Capture the cell that displays the provided text and extract its (X, Y) central coordinate. 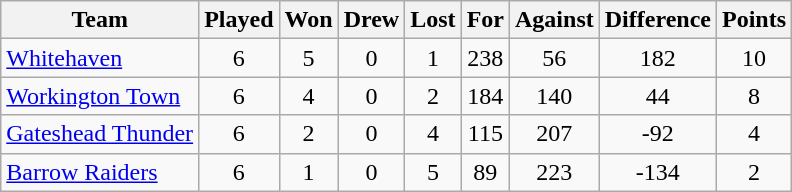
Won (308, 20)
Team (100, 20)
207 (555, 134)
89 (485, 172)
Barrow Raiders (100, 172)
182 (658, 58)
238 (485, 58)
223 (555, 172)
For (485, 20)
Drew (372, 20)
Lost (433, 20)
184 (485, 96)
-134 (658, 172)
10 (754, 58)
Against (555, 20)
Gateshead Thunder (100, 134)
Workington Town (100, 96)
Whitehaven (100, 58)
Difference (658, 20)
140 (555, 96)
56 (555, 58)
8 (754, 96)
44 (658, 96)
Played (239, 20)
Points (754, 20)
115 (485, 134)
-92 (658, 134)
